For the text-containing cell, return its midpoint in [x, y] coordinate format. 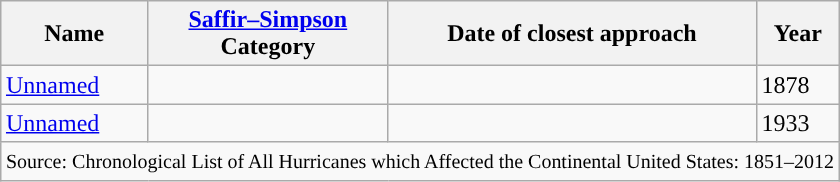
Saffir–SimpsonCategory [268, 34]
Date of closest approach [572, 34]
Name [74, 34]
1933 [798, 123]
1878 [798, 85]
Year [798, 34]
Source: Chronological List of All Hurricanes which Affected the Continental United States: 1851–2012 [420, 161]
